For the text-containing cell, return its midpoint in (X, Y) coordinate format. 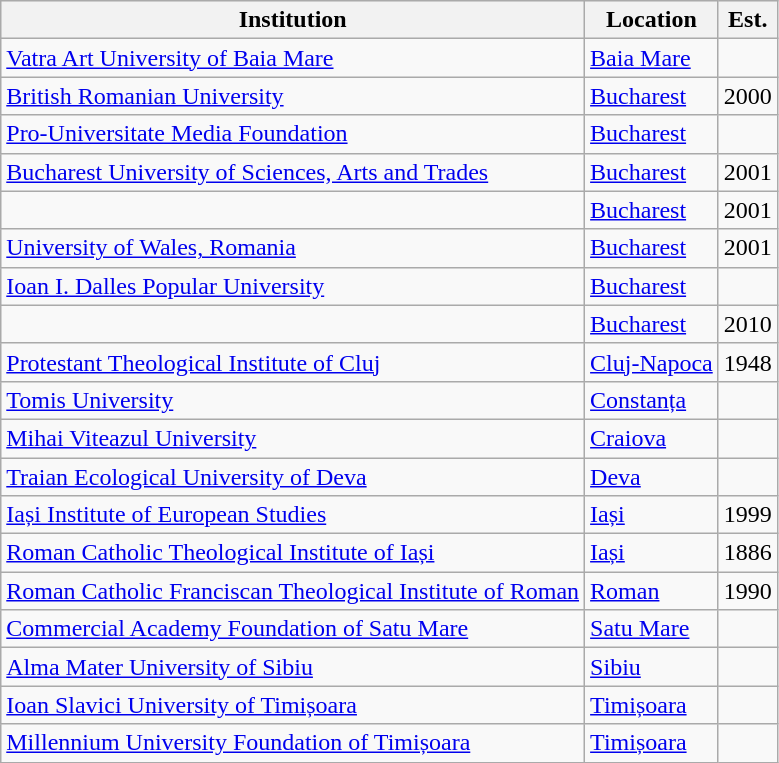
1990 (748, 591)
University of Wales, Romania (293, 248)
Tomis University (293, 400)
Traian Ecological University of Deva (293, 477)
Institution (293, 20)
Location (652, 20)
2010 (748, 324)
Vatra Art University of Baia Mare (293, 58)
2000 (748, 96)
Ioan Slavici University of Timișoara (293, 705)
Mihai Viteazul University (293, 438)
Sibiu (652, 667)
Roman Catholic Theological Institute of Iași (293, 553)
Ioan I. Dalles Popular University (293, 286)
Pro-Universitate Media Foundation (293, 134)
Alma Mater University of Sibiu (293, 667)
Commercial Academy Foundation of Satu Mare (293, 629)
Craiova (652, 438)
Roman Catholic Franciscan Theological Institute of Roman (293, 591)
1948 (748, 362)
1886 (748, 553)
Bucharest University of Sciences, Arts and Trades (293, 172)
Iași Institute of European Studies (293, 515)
Baia Mare (652, 58)
Deva (652, 477)
Millennium University Foundation of Timișoara (293, 743)
Est. (748, 20)
Cluj-Napoca (652, 362)
Roman (652, 591)
1999 (748, 515)
British Romanian University (293, 96)
Constanța (652, 400)
Protestant Theological Institute of Cluj (293, 362)
Satu Mare (652, 629)
